Determine the [X, Y] coordinate at the center of the cell enclosing the given text.  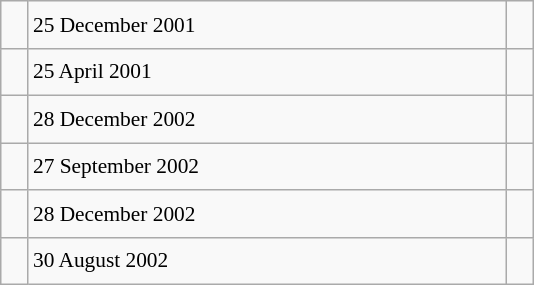
27 September 2002 [267, 166]
25 April 2001 [267, 72]
25 December 2001 [267, 24]
30 August 2002 [267, 260]
